Provide the [X, Y] coordinate of the cell's center where the given text is located.  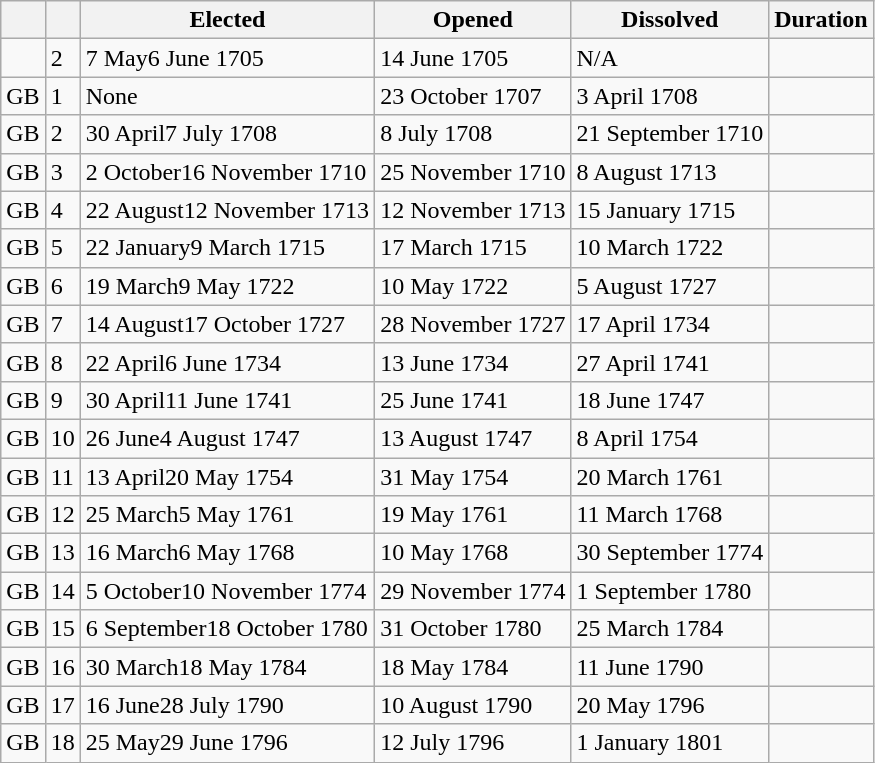
30 April7 July 1708 [227, 134]
22 April6 June 1734 [227, 362]
22 January9 March 1715 [227, 248]
Opened [473, 20]
5 August 1727 [670, 286]
Elected [227, 20]
25 May29 June 1796 [227, 743]
16 [62, 667]
Duration [821, 20]
7 [62, 324]
8 August 1713 [670, 172]
29 November 1774 [473, 591]
30 April11 June 1741 [227, 400]
11 March 1768 [670, 515]
N/A [670, 58]
10 May 1768 [473, 553]
7 May6 June 1705 [227, 58]
19 May 1761 [473, 515]
13 April20 May 1754 [227, 477]
18 June 1747 [670, 400]
26 June4 August 1747 [227, 438]
15 January 1715 [670, 210]
10 [62, 438]
30 March18 May 1784 [227, 667]
22 August12 November 1713 [227, 210]
8 April 1754 [670, 438]
31 May 1754 [473, 477]
Dissolved [670, 20]
13 [62, 553]
10 May 1722 [473, 286]
14 August17 October 1727 [227, 324]
12 November 1713 [473, 210]
10 August 1790 [473, 705]
6 September18 October 1780 [227, 629]
6 [62, 286]
13 June 1734 [473, 362]
11 June 1790 [670, 667]
4 [62, 210]
2 October16 November 1710 [227, 172]
13 August 1747 [473, 438]
17 [62, 705]
17 March 1715 [473, 248]
25 March 1784 [670, 629]
8 [62, 362]
12 [62, 515]
25 March5 May 1761 [227, 515]
17 April 1734 [670, 324]
25 June 1741 [473, 400]
10 March 1722 [670, 248]
8 July 1708 [473, 134]
15 [62, 629]
1 January 1801 [670, 743]
14 [62, 591]
9 [62, 400]
14 June 1705 [473, 58]
1 [62, 96]
3 [62, 172]
30 September 1774 [670, 553]
19 March9 May 1722 [227, 286]
25 November 1710 [473, 172]
12 July 1796 [473, 743]
23 October 1707 [473, 96]
None [227, 96]
18 [62, 743]
3 April 1708 [670, 96]
21 September 1710 [670, 134]
5 [62, 248]
16 June28 July 1790 [227, 705]
16 March6 May 1768 [227, 553]
18 May 1784 [473, 667]
31 October 1780 [473, 629]
20 March 1761 [670, 477]
1 September 1780 [670, 591]
11 [62, 477]
5 October10 November 1774 [227, 591]
20 May 1796 [670, 705]
28 November 1727 [473, 324]
27 April 1741 [670, 362]
